Extract the [x, y] coordinate from the center of the cell holding the provided text.  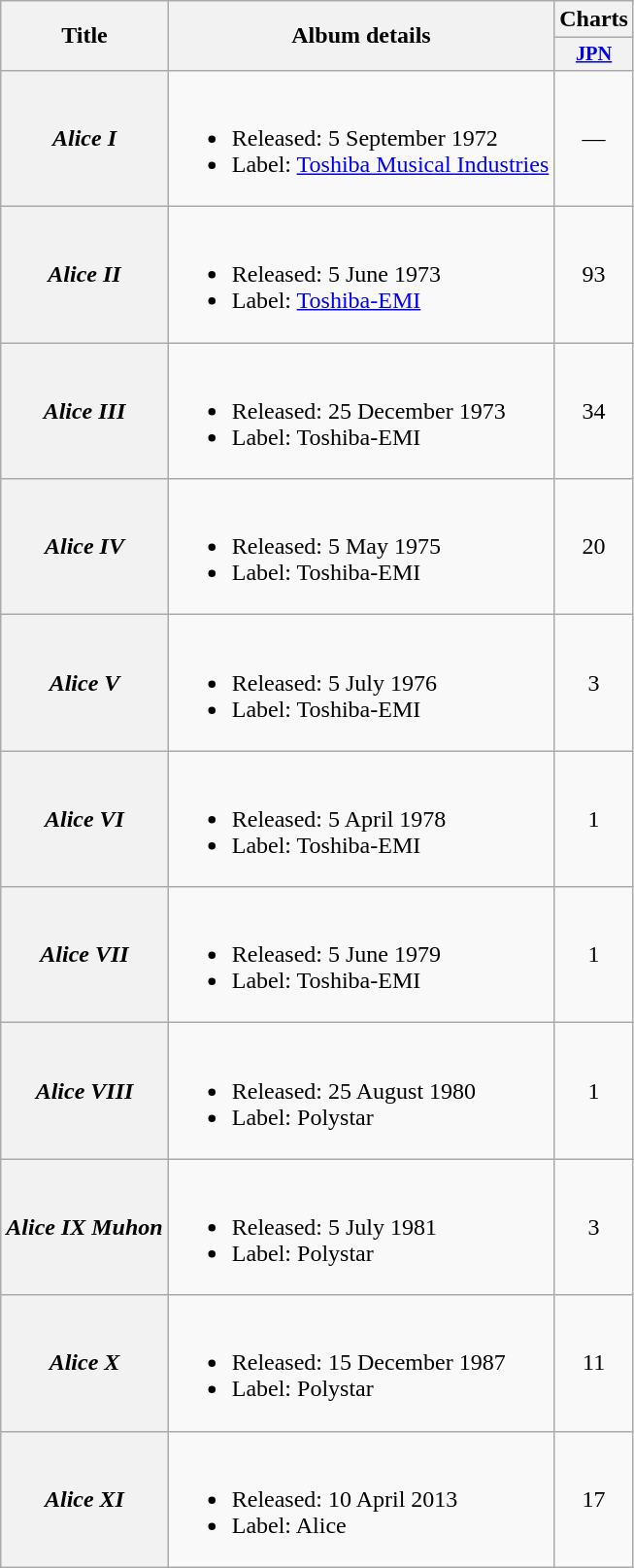
Alice XI [84, 1499]
Alice IX Muhon [84, 1227]
Released: 5 May 1975Label: Toshiba-EMI [361, 547]
Released: 10 April 2013Label: Alice [361, 1499]
11 [594, 1363]
Released: 25 December 1973Label: Toshiba-EMI [361, 411]
Alice II [84, 275]
Released: 5 July 1976Label: Toshiba-EMI [361, 683]
93 [594, 275]
Alice VII [84, 955]
Charts [594, 19]
20 [594, 547]
Alice VIII [84, 1091]
— [594, 138]
17 [594, 1499]
Released: 5 April 1978Label: Toshiba-EMI [361, 819]
Alice I [84, 138]
Released: 15 December 1987Label: Polystar [361, 1363]
Alice V [84, 683]
Alice X [84, 1363]
JPN [594, 54]
Released: 5 June 1979Label: Toshiba-EMI [361, 955]
Released: 5 September 1972Label: Toshiba Musical Industries [361, 138]
Alice IV [84, 547]
Released: 25 August 1980Label: Polystar [361, 1091]
Released: 5 June 1973Label: Toshiba-EMI [361, 275]
34 [594, 411]
Alice III [84, 411]
Title [84, 36]
Alice VI [84, 819]
Released: 5 July 1981Label: Polystar [361, 1227]
Album details [361, 36]
